Capture the cell that displays the provided text and extract its (x, y) central coordinate. 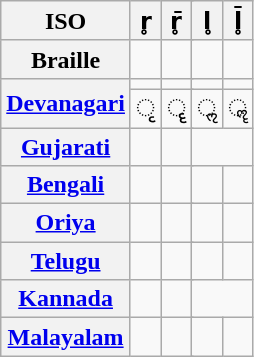
Kannada (66, 299)
Oriya (66, 223)
Braille (66, 59)
l̥̄ (238, 21)
ृ (146, 108)
Devanagari (66, 102)
ISO (66, 21)
Bengali (66, 185)
Malayalam (66, 337)
ॣ (238, 108)
l̥ (208, 21)
ॢ (208, 108)
Telugu (66, 261)
r̥ (146, 21)
ॄ (176, 108)
r̥̄ (176, 21)
Gujarati (66, 147)
